Pinpoint the cell where the given text exists, returning its [X, Y] midpoint coordinate. 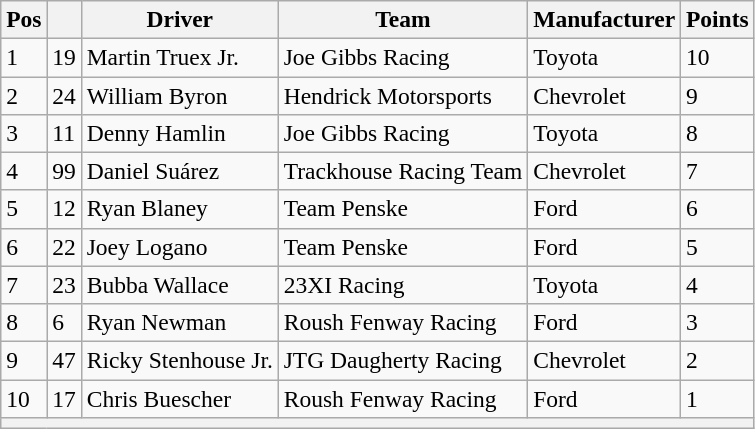
11 [64, 133]
Daniel Suárez [180, 171]
Martin Truex Jr. [180, 57]
Manufacturer [604, 19]
Denny Hamlin [180, 133]
Hendrick Motorsports [402, 95]
William Byron [180, 95]
JTG Daugherty Racing [402, 360]
Points [718, 19]
Joey Logano [180, 247]
Team [402, 19]
Ryan Blaney [180, 209]
12 [64, 209]
Driver [180, 19]
Bubba Wallace [180, 285]
47 [64, 360]
24 [64, 95]
23XI Racing [402, 285]
23 [64, 285]
19 [64, 57]
17 [64, 398]
Chris Buescher [180, 398]
Trackhouse Racing Team [402, 171]
99 [64, 171]
Ricky Stenhouse Jr. [180, 360]
Ryan Newman [180, 322]
Pos [24, 19]
22 [64, 247]
